Locate the cell with the specified text and output its [X, Y] center coordinate. 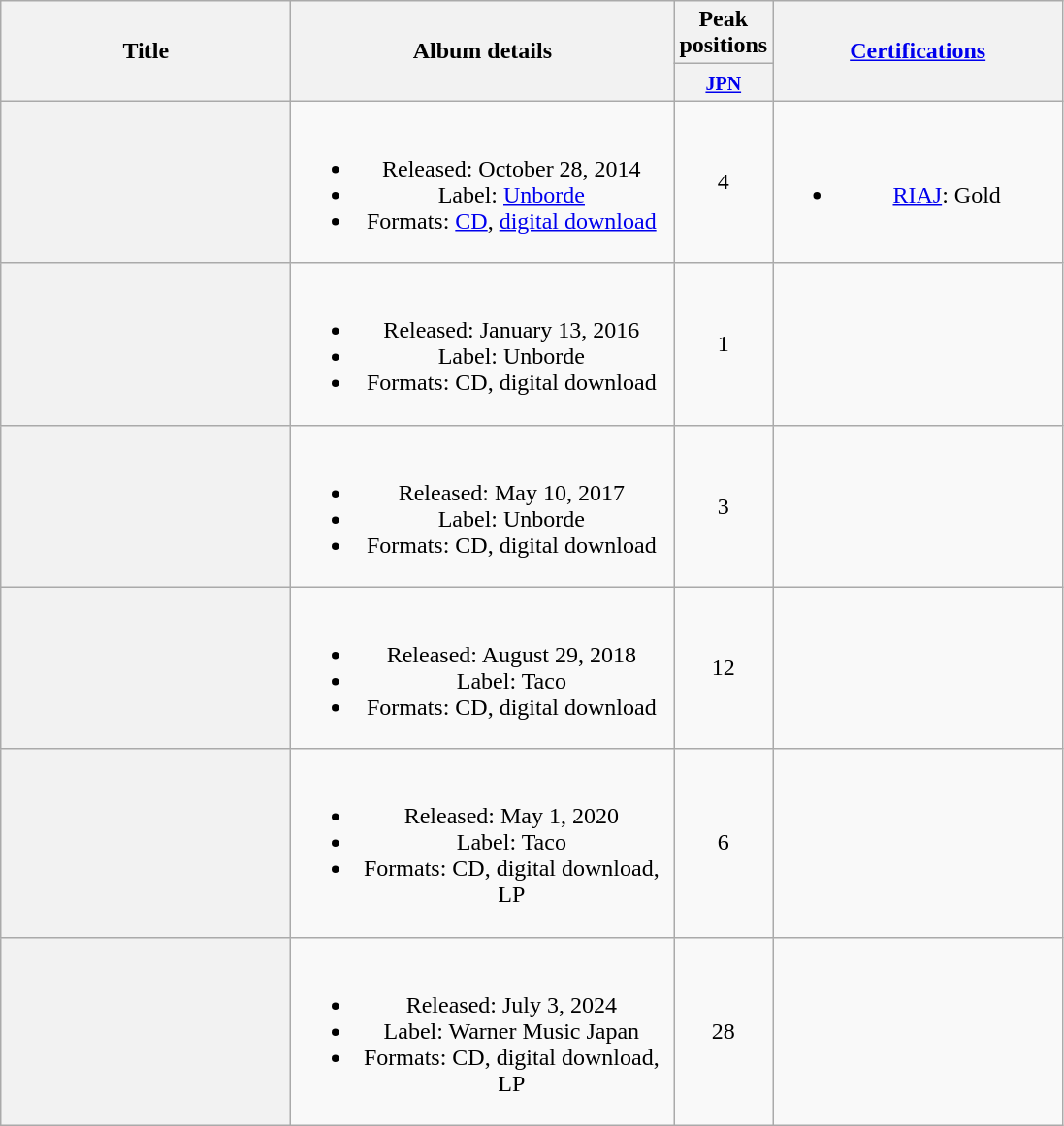
Released: May 10, 2017 Label: UnbordeFormats: CD, digital download [483, 506]
Certifications [918, 50]
Released: October 28, 2014 Label: UnbordeFormats: CD, digital download [483, 182]
28 [724, 1031]
4 [724, 182]
6 [724, 843]
Peak positions [724, 33]
Released: January 13, 2016 Label: UnbordeFormats: CD, digital download [483, 343]
RIAJ: Gold [918, 182]
Released: May 1, 2020 Label: TacoFormats: CD, digital download, LP [483, 843]
Released: August 29, 2018 Label: TacoFormats: CD, digital download [483, 667]
12 [724, 667]
JPN [724, 82]
Album details [483, 50]
Title [145, 50]
1 [724, 343]
Released: July 3, 2024 Label: Warner Music JapanFormats: CD, digital download, LP [483, 1031]
3 [724, 506]
